Determine the [x, y] coordinate at the center of the cell enclosing the given text.  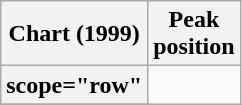
scope="row" [74, 85]
Chart (1999) [74, 34]
Peakposition [194, 34]
